Extract the [X, Y] coordinate from the center of the cell holding the provided text.  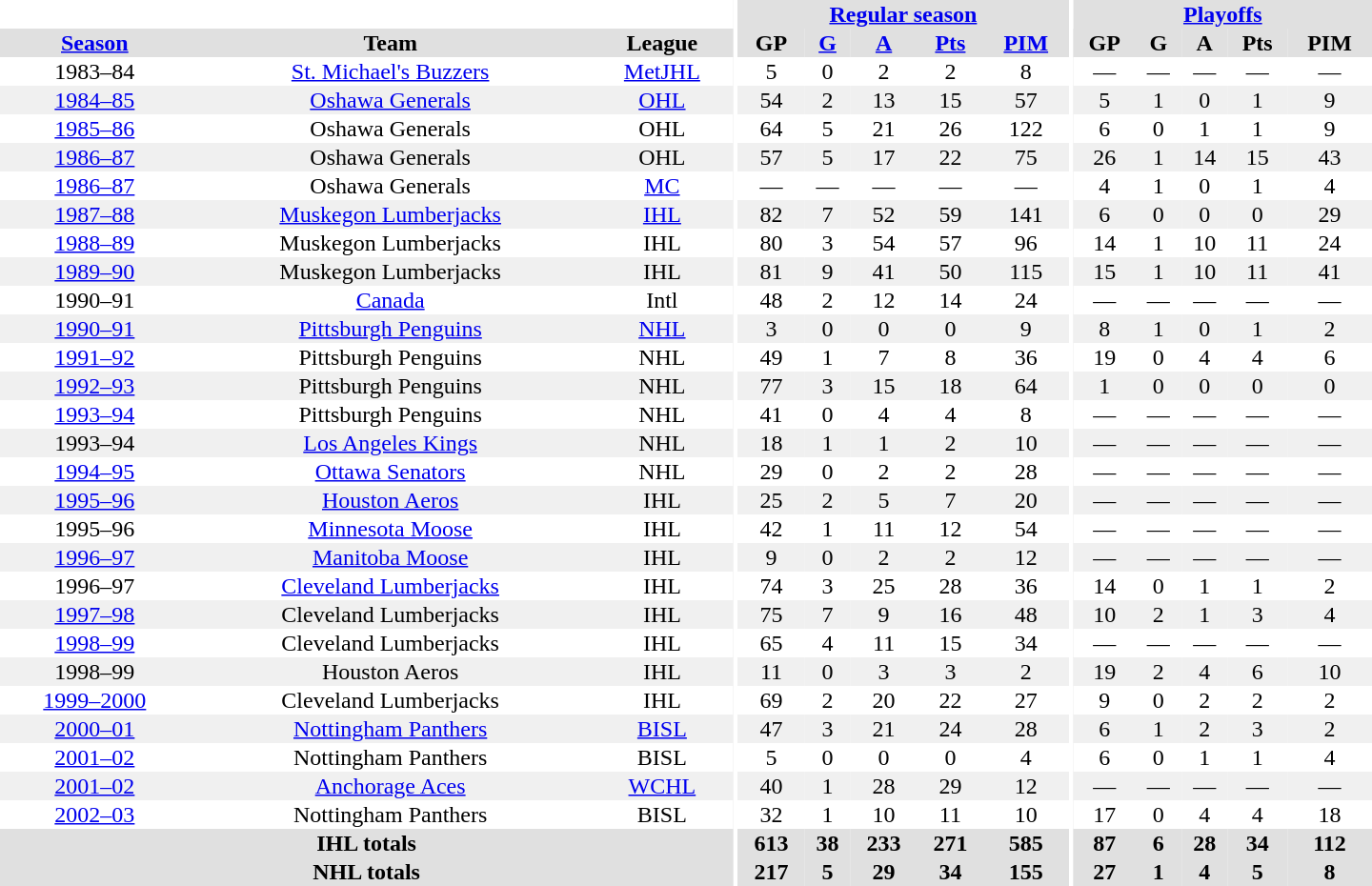
217 [772, 872]
74 [772, 586]
65 [772, 643]
613 [772, 843]
13 [884, 100]
1984–85 [95, 100]
St. Michael's Buzzers [391, 71]
69 [772, 700]
1988–89 [95, 243]
115 [1025, 272]
141 [1025, 214]
1989–90 [95, 272]
50 [951, 272]
Los Angeles Kings [391, 443]
Season [95, 43]
585 [1025, 843]
77 [772, 386]
1997–98 [95, 614]
1994–95 [95, 472]
Regular season [903, 14]
1992–93 [95, 386]
2002–03 [95, 815]
MetJHL [663, 71]
155 [1025, 872]
81 [772, 272]
1985–86 [95, 129]
Ottawa Senators [391, 472]
47 [772, 729]
1991–92 [95, 357]
16 [951, 614]
80 [772, 243]
Team [391, 43]
League [663, 43]
1999–2000 [95, 700]
32 [772, 815]
Canada [391, 300]
82 [772, 214]
112 [1330, 843]
59 [951, 214]
96 [1025, 243]
40 [772, 786]
42 [772, 529]
38 [827, 843]
Anchorage Aces [391, 786]
Intl [663, 300]
WCHL [663, 786]
Minnesota Moose [391, 529]
271 [951, 843]
1983–84 [95, 71]
MC [663, 186]
49 [772, 357]
Playoffs [1223, 14]
NHL totals [366, 872]
IHL totals [366, 843]
1987–88 [95, 214]
52 [884, 214]
Manitoba Moose [391, 557]
87 [1105, 843]
233 [884, 843]
43 [1330, 157]
2000–01 [95, 729]
122 [1025, 129]
